Output the [x, y] coordinate of the center of the cell containing the given text.  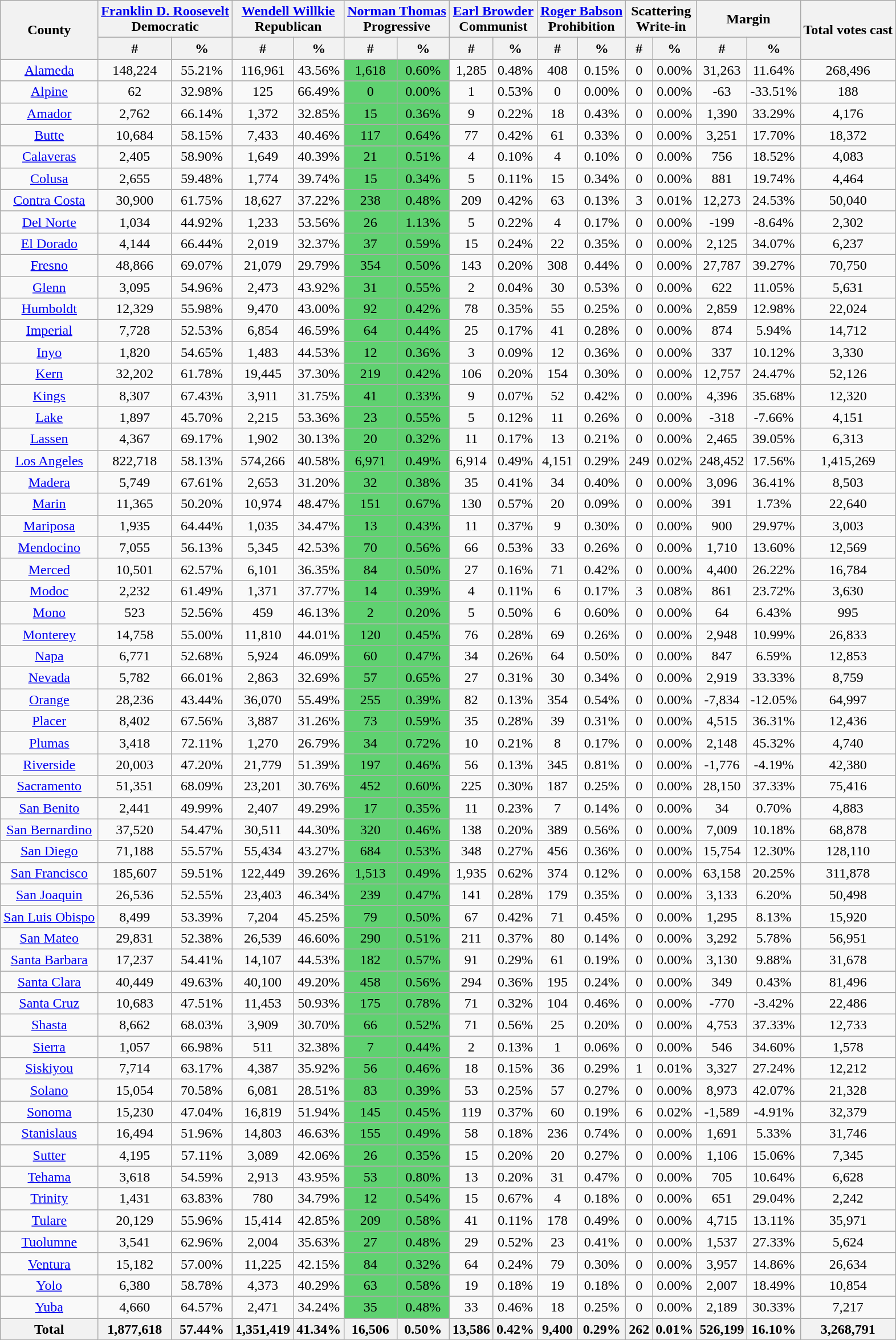
55.98% [202, 309]
3,089 [263, 1155]
31.75% [319, 396]
49.63% [202, 981]
138 [471, 830]
20,129 [135, 1220]
308 [557, 265]
54.41% [202, 960]
Norman ThomasProgressive [397, 19]
452 [370, 786]
62 [135, 92]
34.79% [319, 1199]
30,511 [263, 830]
Earl BrowderCommunist [493, 19]
7,728 [135, 331]
458 [370, 981]
11,810 [263, 635]
75,416 [848, 786]
31.20% [319, 482]
26,833 [848, 635]
12,320 [848, 396]
15,414 [263, 1220]
148,224 [135, 70]
6.59% [774, 656]
42.53% [319, 547]
30.70% [319, 1025]
15,054 [135, 1090]
182 [370, 960]
55.96% [202, 1220]
151 [370, 504]
El Dorado [49, 243]
56.13% [202, 547]
43.95% [319, 1177]
2,189 [722, 1307]
18,372 [848, 135]
154 [557, 374]
456 [557, 851]
Tulare [49, 1220]
195 [557, 981]
66.01% [202, 678]
4,464 [848, 178]
523 [135, 612]
4,367 [135, 439]
6,380 [135, 1285]
0.04% [515, 287]
6,914 [471, 461]
-4.91% [774, 1112]
12,212 [848, 1069]
43.00% [319, 309]
179 [557, 895]
881 [722, 178]
San Francisco [49, 873]
822,718 [135, 461]
12,757 [722, 374]
63.83% [202, 1199]
1,415,269 [848, 461]
Kern [49, 374]
1,618 [370, 70]
0.40% [602, 482]
31,678 [848, 960]
40,100 [263, 981]
52.53% [202, 331]
1,537 [722, 1242]
4,515 [722, 721]
Imperial [49, 331]
37.22% [319, 200]
55,434 [263, 851]
78 [471, 309]
3,327 [722, 1069]
1,035 [263, 526]
Yolo [49, 1285]
4,195 [135, 1155]
0.23% [515, 808]
39.05% [774, 439]
1,483 [263, 352]
53.36% [319, 417]
40.46% [319, 135]
32.37% [319, 243]
Colusa [49, 178]
58.78% [202, 1285]
Sierra [49, 1047]
37.30% [319, 374]
52.68% [202, 656]
48.47% [319, 504]
35.68% [774, 396]
6,971 [370, 461]
57.11% [202, 1155]
54.47% [202, 830]
15,754 [722, 851]
42.06% [319, 1155]
Nevada [49, 678]
33.29% [774, 113]
-33.51% [774, 92]
1,371 [263, 591]
Glenn [49, 287]
Inyo [49, 352]
42.15% [319, 1264]
45.25% [319, 916]
15,230 [135, 1112]
39.27% [774, 265]
0.72% [423, 743]
225 [471, 786]
1,710 [722, 547]
31,263 [722, 70]
2,215 [263, 417]
County [49, 30]
4,144 [135, 243]
900 [722, 526]
10,854 [848, 1285]
22,024 [848, 309]
37 [370, 243]
6,313 [848, 439]
4,753 [722, 1025]
22,640 [848, 504]
34.60% [774, 1047]
23,201 [263, 786]
374 [557, 873]
43.44% [202, 700]
Santa Barbara [49, 960]
16,494 [135, 1134]
17,237 [135, 960]
2,007 [722, 1285]
3,268,791 [848, 1329]
36 [557, 1069]
4,400 [722, 569]
57.00% [202, 1264]
29.97% [774, 526]
13,586 [471, 1329]
2,242 [848, 1199]
5,782 [135, 678]
861 [722, 591]
26.22% [774, 569]
5,631 [848, 287]
69 [557, 635]
219 [370, 374]
28,236 [135, 700]
63.17% [202, 1069]
32,379 [848, 1112]
5,749 [135, 482]
9.88% [774, 960]
54.59% [202, 1177]
47.51% [202, 1004]
58.15% [202, 135]
16,784 [848, 569]
Santa Cruz [49, 1004]
46.63% [319, 1134]
11,225 [263, 1264]
Madera [49, 482]
46.60% [319, 938]
7,055 [135, 547]
8,307 [135, 396]
17 [370, 808]
82 [471, 700]
San Joaquin [49, 895]
-7.66% [774, 417]
20.25% [774, 873]
30.33% [774, 1307]
20,003 [135, 765]
1.73% [774, 504]
92 [370, 309]
10,501 [135, 569]
Humboldt [49, 309]
3,618 [135, 1177]
ScatteringWrite-in [661, 19]
58.13% [202, 461]
76 [471, 635]
18,627 [263, 200]
874 [722, 331]
26.79% [319, 743]
51.39% [319, 765]
56,951 [848, 938]
145 [370, 1112]
53.56% [319, 222]
54.96% [202, 287]
6,101 [263, 569]
2,232 [135, 591]
1,877,618 [135, 1329]
2,471 [263, 1307]
67 [471, 916]
52.56% [202, 612]
14.86% [774, 1264]
3,095 [135, 287]
2,762 [135, 113]
4,660 [135, 1307]
47.04% [202, 1112]
Orange [49, 700]
16,819 [263, 1112]
22 [557, 243]
36.35% [319, 569]
70,750 [848, 265]
Stanislaus [49, 1134]
30.76% [319, 786]
526,199 [722, 1329]
1,774 [263, 178]
2,913 [263, 1177]
32 [370, 482]
11,453 [263, 1004]
28,150 [722, 786]
47.20% [202, 765]
32.38% [319, 1047]
32,202 [135, 374]
70.58% [202, 1090]
23.72% [774, 591]
5,924 [263, 656]
55 [557, 309]
7,204 [263, 916]
52.55% [202, 895]
48,866 [135, 265]
10.99% [774, 635]
3,887 [263, 721]
Franklin D. RooseveltDemocratic [165, 19]
15,920 [848, 916]
188 [848, 92]
12,569 [848, 547]
Fresno [49, 265]
41.34% [319, 1329]
44.92% [202, 222]
11.05% [774, 287]
18.52% [774, 157]
Shasta [49, 1025]
262 [640, 1329]
290 [370, 938]
8,503 [848, 482]
-318 [722, 417]
14 [370, 591]
Placer [49, 721]
53.39% [202, 916]
San Benito [49, 808]
Calaveras [49, 157]
12,853 [848, 656]
31,746 [848, 1134]
4,740 [848, 743]
Sonoma [49, 1112]
Modoc [49, 591]
16.10% [774, 1329]
35,971 [848, 1220]
7,714 [135, 1069]
2,441 [135, 808]
7,009 [722, 830]
32.69% [319, 678]
16,506 [370, 1329]
18.49% [774, 1285]
4,176 [848, 113]
58.90% [202, 157]
43.27% [319, 851]
10 [471, 743]
10.18% [774, 830]
236 [557, 1134]
546 [722, 1047]
27.24% [774, 1069]
Sutter [49, 1155]
12,329 [135, 309]
7,433 [263, 135]
7,217 [848, 1307]
0.81% [602, 765]
255 [370, 700]
14,758 [135, 635]
248,452 [722, 461]
39.74% [319, 178]
6.43% [774, 612]
12,273 [722, 200]
43.92% [319, 287]
11.64% [774, 70]
10.64% [774, 1177]
Yuba [49, 1307]
116,961 [263, 70]
0.80% [423, 1177]
30,900 [135, 200]
52.38% [202, 938]
Total [49, 1329]
995 [848, 612]
37.77% [319, 591]
1,034 [135, 222]
50.20% [202, 504]
2,302 [848, 222]
-3.42% [774, 1004]
51.96% [202, 1134]
66.14% [202, 113]
13.11% [774, 1220]
3,330 [848, 352]
3,292 [722, 938]
1,902 [263, 439]
5,345 [263, 547]
15,182 [135, 1264]
0.70% [774, 808]
-7,834 [722, 700]
8 [557, 743]
46.13% [319, 612]
80 [557, 938]
4,715 [722, 1220]
Kings [49, 396]
197 [370, 765]
3,133 [722, 895]
125 [263, 92]
2,919 [722, 678]
37,520 [135, 830]
55.57% [202, 851]
29 [471, 1242]
122,449 [263, 873]
28.51% [319, 1090]
106 [471, 374]
4,083 [848, 157]
50.93% [319, 1004]
780 [263, 1199]
81,496 [848, 981]
Riverside [49, 765]
Wendell WillkieRepublican [288, 19]
42.07% [774, 1090]
Ventura [49, 1264]
705 [722, 1177]
0.62% [515, 873]
389 [557, 830]
11,365 [135, 504]
6.20% [774, 895]
4,883 [848, 808]
3,251 [722, 135]
10.12% [774, 352]
2,655 [135, 178]
7,345 [848, 1155]
1,351,419 [263, 1329]
5,624 [848, 1242]
Los Angeles [49, 461]
35.63% [319, 1242]
34.24% [319, 1307]
54.65% [202, 352]
211 [471, 938]
2,125 [722, 243]
17.70% [774, 135]
311,878 [848, 873]
-12.05% [774, 700]
12.30% [774, 851]
2,948 [722, 635]
63,158 [722, 873]
2,407 [263, 808]
1,057 [135, 1047]
1,270 [263, 743]
Napa [49, 656]
756 [722, 157]
14,107 [263, 960]
39.26% [319, 873]
337 [722, 352]
Trinity [49, 1199]
Alameda [49, 70]
40.58% [319, 461]
24.47% [774, 374]
238 [370, 200]
8,499 [135, 916]
175 [370, 1004]
0.65% [423, 678]
30.13% [319, 439]
Alpine [49, 92]
62.96% [202, 1242]
43.56% [319, 70]
19,445 [263, 374]
14,712 [848, 331]
44.01% [319, 635]
9,470 [263, 309]
61.49% [202, 591]
62.57% [202, 569]
35.92% [319, 1069]
Mono [49, 612]
1,578 [848, 1047]
70 [370, 547]
12,436 [848, 721]
0.38% [423, 482]
29.04% [774, 1199]
Sacramento [49, 786]
348 [471, 851]
6,081 [263, 1090]
21,079 [263, 265]
143 [471, 265]
64.57% [202, 1307]
Solano [49, 1090]
408 [557, 70]
51,351 [135, 786]
249 [640, 461]
178 [557, 1220]
Tuolumne [49, 1242]
1,691 [722, 1134]
2,859 [722, 309]
73 [370, 721]
1,285 [471, 70]
2,405 [135, 157]
50,498 [848, 895]
-4.19% [774, 765]
21 [370, 157]
3,130 [722, 960]
San Bernardino [49, 830]
Total votes cast [848, 30]
294 [471, 981]
50,040 [848, 200]
0.08% [675, 591]
1,820 [135, 352]
1.13% [423, 222]
40.29% [319, 1285]
Lake [49, 417]
1,106 [722, 1155]
27.33% [774, 1242]
4,396 [722, 396]
49.29% [319, 808]
59.48% [202, 178]
Marin [49, 504]
32.98% [202, 92]
8,402 [135, 721]
91 [471, 960]
8,662 [135, 1025]
55.00% [202, 635]
511 [263, 1047]
36.41% [774, 482]
6,854 [263, 331]
1,372 [263, 113]
3,911 [263, 396]
3,541 [135, 1242]
26,539 [263, 938]
-199 [722, 222]
3,003 [848, 526]
5.94% [774, 331]
Mariposa [49, 526]
-8.64% [774, 222]
128,110 [848, 851]
3,630 [848, 591]
Contra Costa [49, 200]
4,373 [263, 1285]
71,188 [135, 851]
61.75% [202, 200]
68,878 [848, 830]
67.43% [202, 396]
155 [370, 1134]
69.07% [202, 265]
27,787 [722, 265]
59.51% [202, 873]
2,019 [263, 243]
0.64% [423, 135]
1,897 [135, 417]
1,390 [722, 113]
31.26% [319, 721]
12.98% [774, 309]
64,997 [848, 700]
Lassen [49, 439]
46.34% [319, 895]
61.78% [202, 374]
26,536 [135, 895]
22,486 [848, 1004]
268,496 [848, 70]
130 [471, 504]
45.70% [202, 417]
39 [557, 721]
-1,776 [722, 765]
57.44% [202, 1329]
Mendocino [49, 547]
-1,589 [722, 1112]
1,295 [722, 916]
29,831 [135, 938]
9,400 [557, 1329]
San Luis Obispo [49, 916]
120 [370, 635]
46.09% [319, 656]
0.74% [602, 1134]
26,634 [848, 1264]
66.49% [319, 92]
-63 [722, 92]
3,909 [263, 1025]
651 [722, 1199]
36.31% [774, 721]
40,449 [135, 981]
1,431 [135, 1199]
8,759 [848, 678]
36,070 [263, 700]
55.21% [202, 70]
1,649 [263, 157]
320 [370, 830]
55.49% [319, 700]
69.17% [202, 439]
64.44% [202, 526]
2,653 [263, 482]
0.16% [515, 569]
Monterey [49, 635]
8.13% [774, 916]
15.06% [774, 1155]
3,096 [722, 482]
42.85% [319, 1220]
8,973 [722, 1090]
12,733 [848, 1025]
77 [471, 135]
34.07% [774, 243]
349 [722, 981]
14,803 [263, 1134]
52 [557, 396]
Butte [49, 135]
117 [370, 135]
17.56% [774, 461]
21,779 [263, 765]
45.32% [774, 743]
1,513 [370, 873]
Plumas [49, 743]
21,328 [848, 1090]
13.60% [774, 547]
83 [370, 1090]
10,974 [263, 504]
68.03% [202, 1025]
345 [557, 765]
459 [263, 612]
0.06% [602, 1047]
33.33% [774, 678]
0.78% [423, 1004]
72.11% [202, 743]
3,418 [135, 743]
66.98% [202, 1047]
24.53% [774, 200]
Margin [748, 19]
58 [471, 1134]
34.47% [319, 526]
Merced [49, 569]
42,380 [848, 765]
2,473 [263, 287]
Roger BabsonProhibition [581, 19]
2,004 [263, 1242]
187 [557, 786]
San Mateo [49, 938]
0.07% [515, 396]
2,465 [722, 439]
684 [370, 851]
46.59% [319, 331]
Santa Clara [49, 981]
44.30% [319, 830]
68.09% [202, 786]
119 [471, 1112]
2,863 [263, 678]
29.79% [319, 265]
847 [722, 656]
19.74% [774, 178]
Amador [49, 113]
23,403 [263, 895]
6,628 [848, 1177]
Siskiyou [49, 1069]
1,233 [263, 222]
622 [722, 287]
San Diego [49, 851]
49.99% [202, 808]
66.44% [202, 243]
239 [370, 895]
185,607 [135, 873]
104 [557, 1004]
10,684 [135, 135]
67.61% [202, 482]
3,957 [722, 1264]
6,237 [848, 243]
2,148 [722, 743]
40.39% [319, 157]
574,266 [263, 461]
10,683 [135, 1004]
49.20% [319, 981]
4,387 [263, 1069]
6,771 [135, 656]
-770 [722, 1004]
51.94% [319, 1112]
141 [471, 895]
32.85% [319, 113]
5.33% [774, 1134]
67.56% [202, 721]
Tehama [49, 1177]
5.78% [774, 938]
Del Norte [49, 222]
52,126 [848, 374]
391 [722, 504]
